For the text-containing cell, return its midpoint in [x, y] coordinate format. 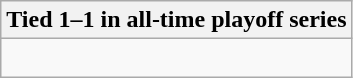
Tied 1–1 in all-time playoff series [176, 20]
